Scan for the cell matching the given text and deliver its (x, y) coordinate at center. 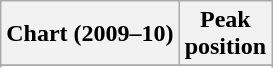
Chart (2009–10) (90, 34)
Peak position (225, 34)
